Find where the given text appears and provide that cell's center as (X, Y) coordinate. 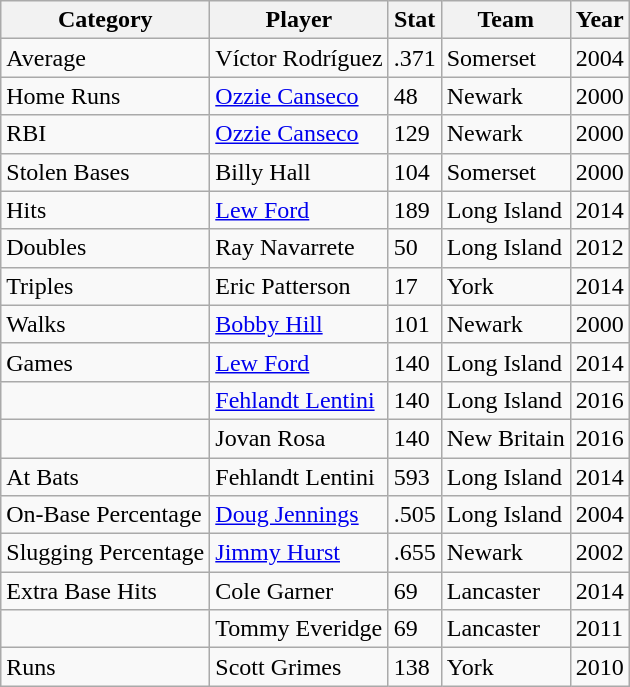
Bobby Hill (299, 324)
129 (414, 134)
Stat (414, 20)
Doug Jennings (299, 515)
Jovan Rosa (299, 438)
Tommy Everidge (299, 629)
Player (299, 20)
138 (414, 667)
Jimmy Hurst (299, 553)
On-Base Percentage (106, 515)
104 (414, 172)
Extra Base Hits (106, 591)
RBI (106, 134)
New Britain (506, 438)
Walks (106, 324)
Scott Grimes (299, 667)
Triples (106, 286)
Average (106, 58)
48 (414, 96)
Home Runs (106, 96)
Games (106, 362)
Year (600, 20)
101 (414, 324)
50 (414, 248)
Category (106, 20)
2011 (600, 629)
.505 (414, 515)
Cole Garner (299, 591)
Doubles (106, 248)
At Bats (106, 477)
Billy Hall (299, 172)
.371 (414, 58)
2010 (600, 667)
Eric Patterson (299, 286)
Slugging Percentage (106, 553)
.655 (414, 553)
189 (414, 210)
Ray Navarrete (299, 248)
Team (506, 20)
Hits (106, 210)
593 (414, 477)
2002 (600, 553)
Runs (106, 667)
Stolen Bases (106, 172)
17 (414, 286)
2012 (600, 248)
Víctor Rodríguez (299, 58)
